Return the [x, y] coordinate for the center point of the cell that contains the specified text.  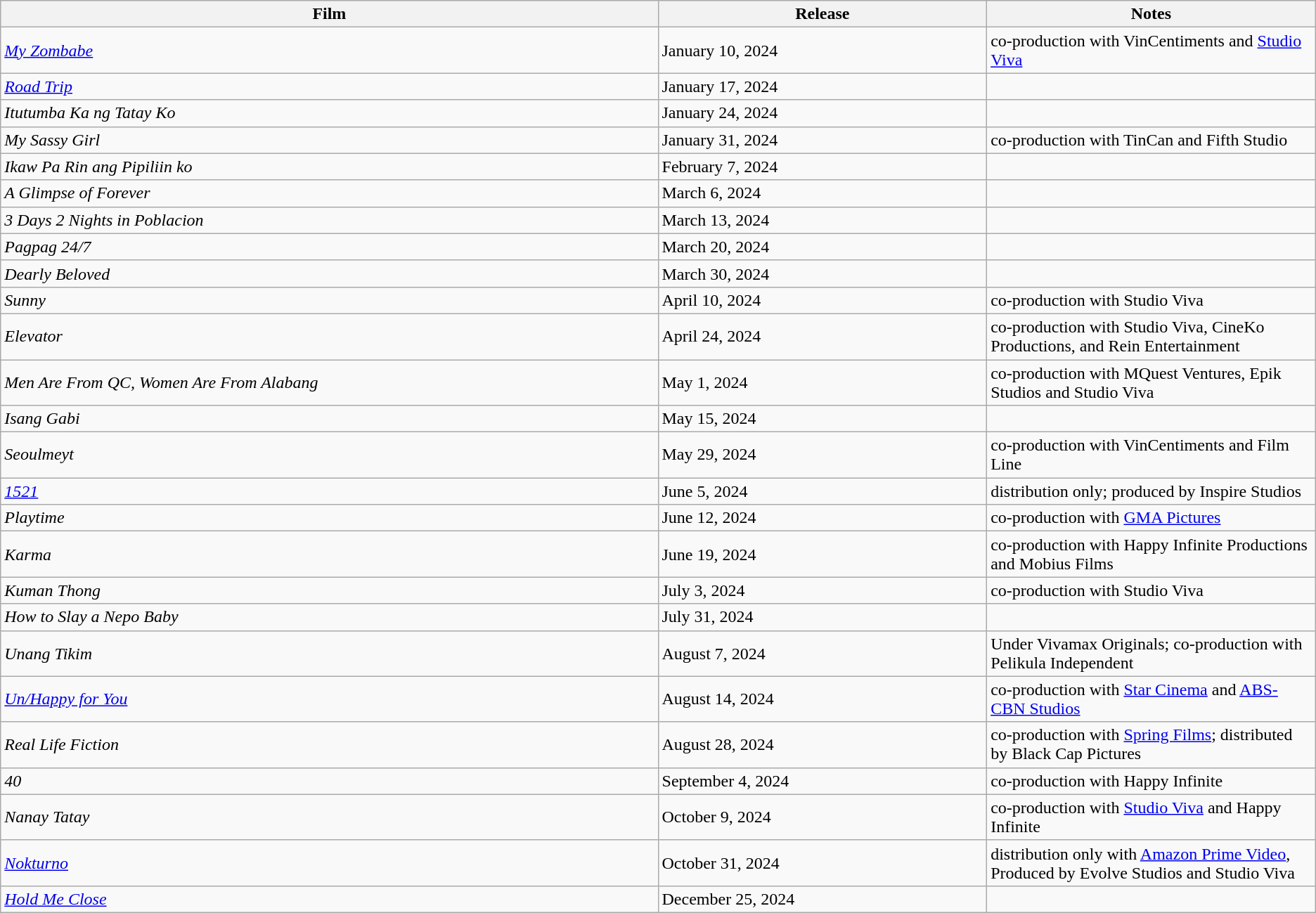
October 9, 2024 [822, 817]
March 13, 2024 [822, 220]
co-production with Star Cinema and ABS-CBN Studios [1151, 699]
My Zombabe [329, 51]
March 20, 2024 [822, 247]
Karma [329, 554]
June 5, 2024 [822, 491]
Real Life Fiction [329, 745]
How to Slay a Nepo Baby [329, 617]
Nokturno [329, 863]
January 17, 2024 [822, 86]
Kuman Thong [329, 590]
Elevator [329, 336]
Pagpag 24/7 [329, 247]
co-production with TinCan and Fifth Studio [1151, 140]
Unang Tikim [329, 654]
May 1, 2024 [822, 382]
July 31, 2024 [822, 617]
Film [329, 14]
October 31, 2024 [822, 863]
co-production with VinCentiments and Studio Viva [1151, 51]
March 6, 2024 [822, 193]
Sunny [329, 300]
Release [822, 14]
1521 [329, 491]
Hold Me Close [329, 899]
April 10, 2024 [822, 300]
December 25, 2024 [822, 899]
September 4, 2024 [822, 781]
distribution only with Amazon Prime Video, Produced by Evolve Studios and Studio Viva [1151, 863]
Under Vivamax Originals; co-production with Pelikula Independent [1151, 654]
Nanay Tatay [329, 817]
July 3, 2024 [822, 590]
Road Trip [329, 86]
April 24, 2024 [822, 336]
June 12, 2024 [822, 518]
August 7, 2024 [822, 654]
May 29, 2024 [822, 455]
co-production with Studio Viva and Happy Infinite [1151, 817]
co-production with Happy Infinite Productions and Mobius Films [1151, 554]
Notes [1151, 14]
February 7, 2024 [822, 167]
co-production with GMA Pictures [1151, 518]
Seoulmeyt [329, 455]
May 15, 2024 [822, 419]
Un/Happy for You [329, 699]
Playtime [329, 518]
March 30, 2024 [822, 273]
Itutumba Ka ng Tatay Ko [329, 113]
40 [329, 781]
Men Are From QC, Women Are From Alabang [329, 382]
3 Days 2 Nights in Poblacion [329, 220]
co-production with Happy Infinite [1151, 781]
co-production with Studio Viva, CineKo Productions, and Rein Entertainment [1151, 336]
co-production with MQuest Ventures, Epik Studios and Studio Viva [1151, 382]
January 31, 2024 [822, 140]
January 24, 2024 [822, 113]
Isang Gabi [329, 419]
A Glimpse of Forever [329, 193]
distribution only; produced by Inspire Studios [1151, 491]
My Sassy Girl [329, 140]
co-production with Spring Films; distributed by Black Cap Pictures [1151, 745]
Dearly Beloved [329, 273]
June 19, 2024 [822, 554]
August 14, 2024 [822, 699]
January 10, 2024 [822, 51]
Ikaw Pa Rin ang Pipiliin ko [329, 167]
co-production with VinCentiments and Film Line [1151, 455]
August 28, 2024 [822, 745]
